Detect which cell encompasses the target text, then output its (x, y) center coordinate. 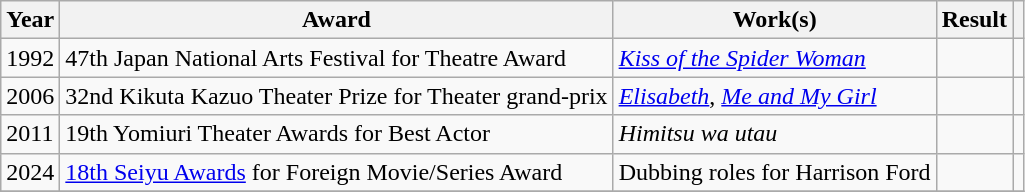
Result (974, 20)
2024 (30, 172)
32nd Kikuta Kazuo Theater Prize for Theater grand-prix (336, 96)
18th Seiyu Awards for Foreign Movie/Series Award (336, 172)
19th Yomiuri Theater Awards for Best Actor (336, 134)
Dubbing roles for Harrison Ford (774, 172)
Year (30, 20)
2006 (30, 96)
Himitsu wa utau (774, 134)
47th Japan National Arts Festival for Theatre Award (336, 58)
Award (336, 20)
Elisabeth, Me and My Girl (774, 96)
1992 (30, 58)
Work(s) (774, 20)
2011 (30, 134)
Kiss of the Spider Woman (774, 58)
